Return the (x, y) coordinate for the center point of the cell that contains the specified text.  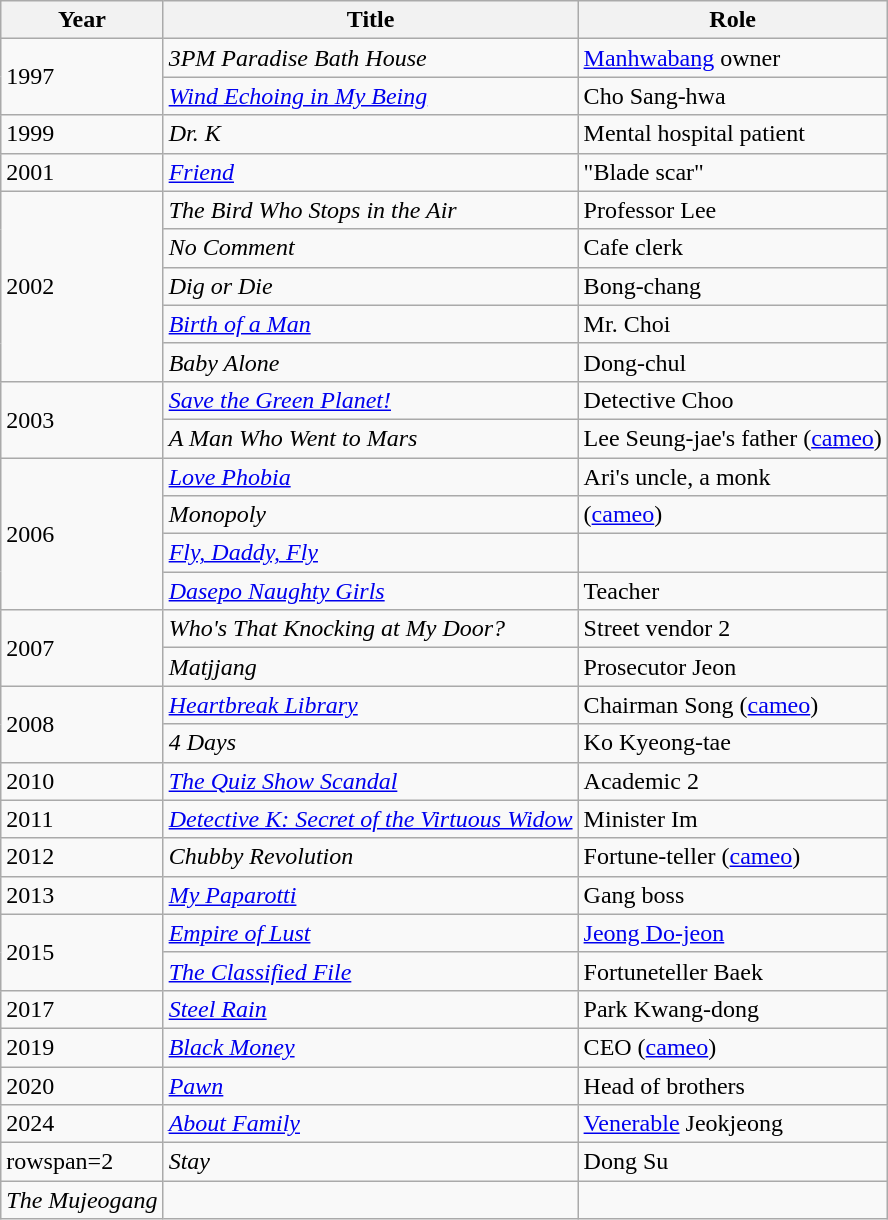
Stay (370, 1162)
Fortune-teller (cameo) (732, 857)
No Comment (370, 248)
Street vendor 2 (732, 629)
Pawn (370, 1085)
"Blade scar" (732, 172)
2001 (82, 172)
1997 (82, 77)
Friend (370, 172)
Role (732, 20)
1999 (82, 134)
Cho Sang-hwa (732, 96)
Fortuneteller Baek (732, 971)
Park Kwang-dong (732, 1009)
The Classified File (370, 971)
Manhwabang owner (732, 58)
Black Money (370, 1047)
2015 (82, 952)
Baby Alone (370, 362)
Love Phobia (370, 477)
Teacher (732, 591)
Ari's uncle, a monk (732, 477)
3PM Paradise Bath House (370, 58)
Head of brothers (732, 1085)
Fly, Daddy, Fly (370, 553)
Steel Rain (370, 1009)
Chubby Revolution (370, 857)
2002 (82, 286)
Chairman Song (cameo) (732, 705)
Matjjang (370, 667)
Save the Green Planet! (370, 400)
2007 (82, 648)
2008 (82, 724)
Prosecutor Jeon (732, 667)
The Quiz Show Scandal (370, 781)
Title (370, 20)
Dig or Die (370, 286)
2024 (82, 1124)
2003 (82, 419)
Dasepo Naughty Girls (370, 591)
Monopoly (370, 515)
2010 (82, 781)
4 Days (370, 743)
The Bird Who Stops in the Air (370, 210)
The Mujeogang (82, 1200)
2012 (82, 857)
2019 (82, 1047)
CEO (cameo) (732, 1047)
Lee Seung-jae's father (cameo) (732, 438)
Cafe clerk (732, 248)
Academic 2 (732, 781)
Venerable Jeokjeong (732, 1124)
2020 (82, 1085)
rowspan=2 (82, 1162)
Dong-chul (732, 362)
Minister Im (732, 819)
2006 (82, 534)
Dong Su (732, 1162)
Empire of Lust (370, 933)
Professor Lee (732, 210)
A Man Who Went to Mars (370, 438)
(cameo) (732, 515)
Gang boss (732, 895)
My Paparotti (370, 895)
Dr. K (370, 134)
Birth of a Man (370, 324)
Bong-chang (732, 286)
Wind Echoing in My Being (370, 96)
Ko Kyeong-tae (732, 743)
2011 (82, 819)
About Family (370, 1124)
Jeong Do-jeon (732, 933)
Year (82, 20)
Who's That Knocking at My Door? (370, 629)
2017 (82, 1009)
Detective Choo (732, 400)
Mental hospital patient (732, 134)
2013 (82, 895)
Heartbreak Library (370, 705)
Mr. Choi (732, 324)
Detective K: Secret of the Virtuous Widow (370, 819)
